Identify which cell holds the provided text, then report its [X, Y] central coordinate. 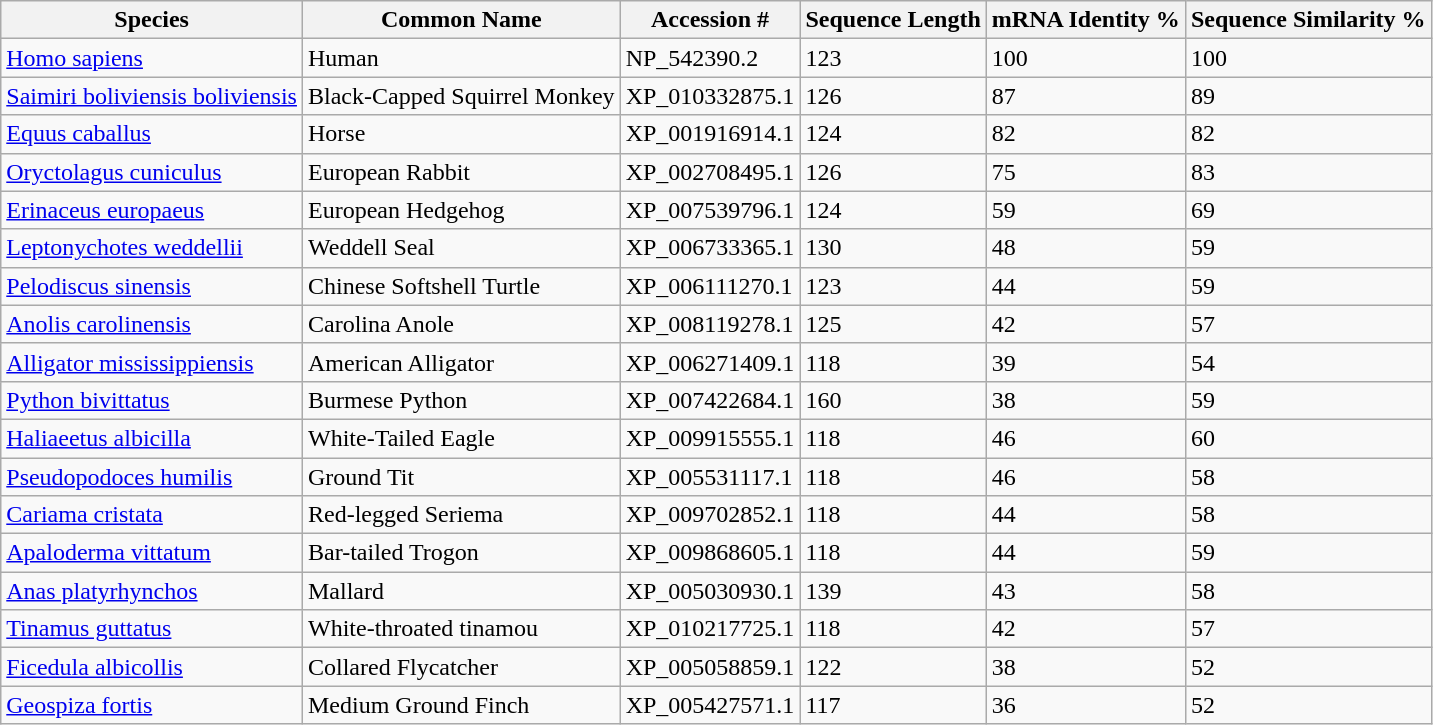
Erinaceus europaeus [152, 210]
XP_005427571.1 [710, 705]
139 [893, 591]
39 [1086, 362]
XP_001916914.1 [710, 134]
69 [1308, 210]
54 [1308, 362]
122 [893, 667]
36 [1086, 705]
Anas platyrhynchos [152, 591]
Leptonychotes weddellii [152, 248]
XP_007539796.1 [710, 210]
Ficedula albicollis [152, 667]
43 [1086, 591]
Common Name [461, 20]
Accession # [710, 20]
Geospiza fortis [152, 705]
Apaloderma vittatum [152, 553]
mRNA Identity % [1086, 20]
Ground Tit [461, 477]
XP_009702852.1 [710, 515]
117 [893, 705]
European Hedgehog [461, 210]
Pseudopodoces humilis [152, 477]
NP_542390.2 [710, 58]
Equus caballus [152, 134]
75 [1086, 172]
XP_009868605.1 [710, 553]
Black-Capped Squirrel Monkey [461, 96]
87 [1086, 96]
Sequence Length [893, 20]
XP_006111270.1 [710, 286]
130 [893, 248]
XP_006733365.1 [710, 248]
Python bivittatus [152, 400]
160 [893, 400]
Oryctolagus cuniculus [152, 172]
XP_005531117.1 [710, 477]
125 [893, 324]
XP_002708495.1 [710, 172]
Collared Flycatcher [461, 667]
Horse [461, 134]
48 [1086, 248]
Sequence Similarity % [1308, 20]
XP_007422684.1 [710, 400]
XP_009915555.1 [710, 438]
XP_005030930.1 [710, 591]
Homo sapiens [152, 58]
Cariama cristata [152, 515]
XP_006271409.1 [710, 362]
Saimiri boliviensis boliviensis [152, 96]
Alligator mississippiensis [152, 362]
XP_008119278.1 [710, 324]
Chinese Softshell Turtle [461, 286]
83 [1308, 172]
Medium Ground Finch [461, 705]
American Alligator [461, 362]
XP_010332875.1 [710, 96]
Species [152, 20]
White-throated tinamou [461, 629]
Weddell Seal [461, 248]
Mallard [461, 591]
European Rabbit [461, 172]
Human [461, 58]
Red-legged Seriema [461, 515]
White-Tailed Eagle [461, 438]
Burmese Python [461, 400]
Tinamus guttatus [152, 629]
XP_005058859.1 [710, 667]
XP_010217725.1 [710, 629]
Carolina Anole [461, 324]
Pelodiscus sinensis [152, 286]
Haliaeetus albicilla [152, 438]
89 [1308, 96]
Anolis carolinensis [152, 324]
60 [1308, 438]
Bar-tailed Trogon [461, 553]
